Return (X, Y) of the center of cell containing provided text 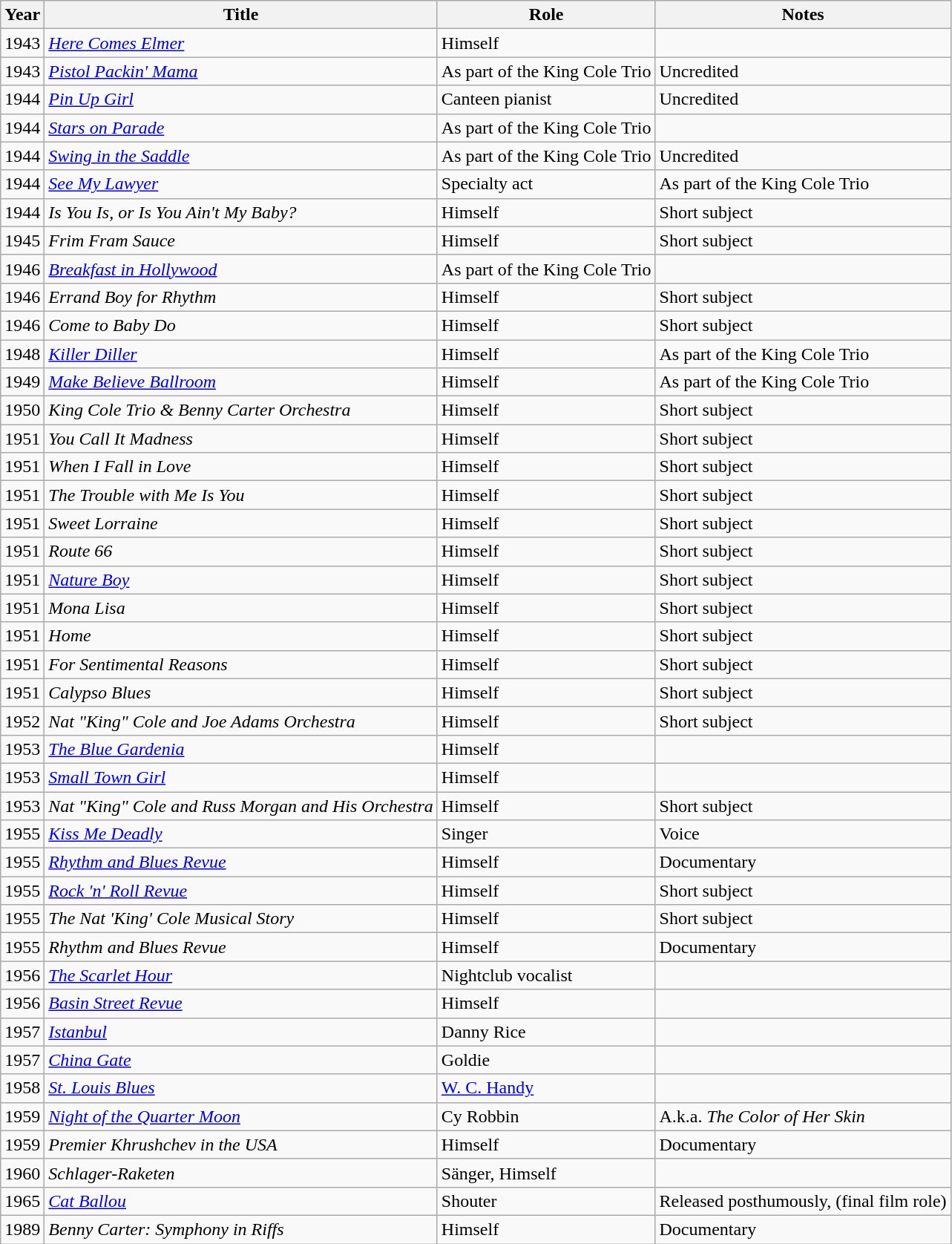
You Call It Madness (240, 439)
Here Comes Elmer (240, 43)
A.k.a. The Color of Her Skin (803, 1116)
Is You Is, or Is You Ain't My Baby? (240, 212)
The Trouble with Me Is You (240, 495)
Goldie (546, 1060)
Night of the Quarter Moon (240, 1116)
1965 (22, 1201)
Danny Rice (546, 1032)
Home (240, 636)
Notes (803, 15)
1948 (22, 354)
Stars on Parade (240, 128)
Calypso Blues (240, 693)
1945 (22, 240)
1949 (22, 382)
Sänger, Himself (546, 1173)
Year (22, 15)
W. C. Handy (546, 1088)
For Sentimental Reasons (240, 664)
Premier Khrushchev in the USA (240, 1145)
Specialty act (546, 184)
When I Fall in Love (240, 467)
The Scarlet Hour (240, 975)
Killer Diller (240, 354)
Shouter (546, 1201)
China Gate (240, 1060)
1960 (22, 1173)
Small Town Girl (240, 777)
Singer (546, 834)
Breakfast in Hollywood (240, 269)
See My Lawyer (240, 184)
1958 (22, 1088)
Come to Baby Do (240, 325)
Sweet Lorraine (240, 523)
Benny Carter: Symphony in Riffs (240, 1229)
Nature Boy (240, 580)
Pin Up Girl (240, 99)
Basin Street Revue (240, 1004)
Route 66 (240, 551)
Nat "King" Cole and Russ Morgan and His Orchestra (240, 805)
Nat "King" Cole and Joe Adams Orchestra (240, 721)
1952 (22, 721)
Released posthumously, (final film role) (803, 1201)
Voice (803, 834)
Errand Boy for Rhythm (240, 297)
Nightclub vocalist (546, 975)
Schlager-Raketen (240, 1173)
1989 (22, 1229)
Cy Robbin (546, 1116)
Title (240, 15)
Make Believe Ballroom (240, 382)
Pistol Packin' Mama (240, 71)
Swing in the Saddle (240, 156)
The Nat 'King' Cole Musical Story (240, 919)
Kiss Me Deadly (240, 834)
Istanbul (240, 1032)
1950 (22, 410)
King Cole Trio & Benny Carter Orchestra (240, 410)
Frim Fram Sauce (240, 240)
St. Louis Blues (240, 1088)
Role (546, 15)
Mona Lisa (240, 608)
Canteen pianist (546, 99)
Cat Ballou (240, 1201)
Rock 'n' Roll Revue (240, 891)
The Blue Gardenia (240, 749)
